Extract the [x, y] coordinate from the center of the cell holding the provided text.  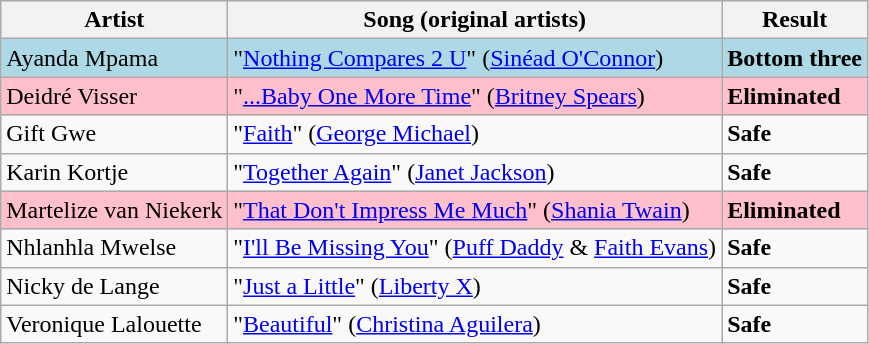
Bottom three [795, 58]
"Together Again" (Janet Jackson) [475, 172]
Nhlanhla Mwelse [114, 248]
Martelize van Niekerk [114, 210]
"Beautiful" (Christina Aguilera) [475, 324]
Result [795, 20]
Gift Gwe [114, 134]
"I'll Be Missing You" (Puff Daddy & Faith Evans) [475, 248]
Nicky de Lange [114, 286]
"...Baby One More Time" (Britney Spears) [475, 96]
Artist [114, 20]
Song (original artists) [475, 20]
Ayanda Mpama [114, 58]
"Nothing Compares 2 U" (Sinéad O'Connor) [475, 58]
"Just a Little" (Liberty X) [475, 286]
Veronique Lalouette [114, 324]
Karin Kortje [114, 172]
"That Don't Impress Me Much" (Shania Twain) [475, 210]
Deidré Visser [114, 96]
"Faith" (George Michael) [475, 134]
